Provide the (x, y) coordinate of the cell's center where the given text is located.  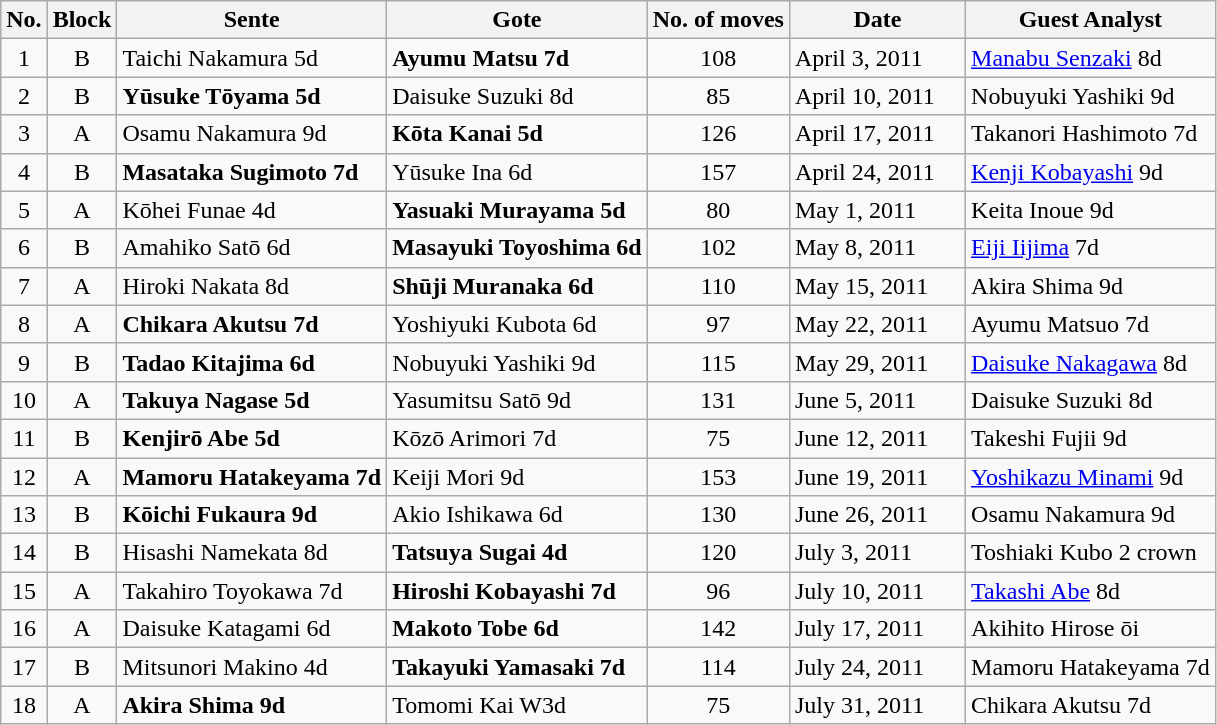
June 19, 2011 (877, 477)
16 (24, 629)
96 (718, 591)
Eiji Iijima 7d (1091, 248)
8 (24, 324)
Takashi Abe 8d (1091, 591)
12 (24, 477)
153 (718, 477)
Tomomi Kai W3d (517, 705)
May 1, 2011 (877, 210)
May 8, 2011 (877, 248)
9 (24, 362)
Ayumu Matsuo 7d (1091, 324)
Yūsuke Ina 6d (517, 172)
Akio Ishikawa 6d (517, 515)
Amahiko Satō 6d (252, 248)
6 (24, 248)
Masataka Sugimoto 7d (252, 172)
Yasumitsu Satō 9d (517, 400)
Takuya Nagase 5d (252, 400)
Masayuki Toyoshima 6d (517, 248)
15 (24, 591)
110 (718, 286)
1 (24, 58)
102 (718, 248)
10 (24, 400)
June 12, 2011 (877, 438)
Kenjirō Abe 5d (252, 438)
Gote (517, 20)
Toshiaki Kubo 2 crown (1091, 553)
Yoshikazu Minami 9d (1091, 477)
85 (718, 96)
June 5, 2011 (877, 400)
142 (718, 629)
Takahiro Toyokawa 7d (252, 591)
14 (24, 553)
May 15, 2011 (877, 286)
Date (877, 20)
Daisuke Nakagawa 8d (1091, 362)
Takanori Hashimoto 7d (1091, 134)
Keita Inoue 9d (1091, 210)
11 (24, 438)
Akihito Hirose ōi (1091, 629)
Hisashi Namekata 8d (252, 553)
Tatsuya Sugai 4d (517, 553)
131 (718, 400)
Yoshiyuki Kubota 6d (517, 324)
120 (718, 553)
July 31, 2011 (877, 705)
157 (718, 172)
130 (718, 515)
Kōhei Funae 4d (252, 210)
Sente (252, 20)
Yūsuke Tōyama 5d (252, 96)
18 (24, 705)
2 (24, 96)
7 (24, 286)
No. (24, 20)
Kōichi Fukaura 9d (252, 515)
Daisuke Katagami 6d (252, 629)
17 (24, 667)
108 (718, 58)
97 (718, 324)
Manabu Senzaki 8d (1091, 58)
115 (718, 362)
Tadao Kitajima 6d (252, 362)
Takeshi Fujii 9d (1091, 438)
Hiroshi Kobayashi 7d (517, 591)
Mitsunori Makino 4d (252, 667)
April 3, 2011 (877, 58)
Kōzō Arimori 7d (517, 438)
April 17, 2011 (877, 134)
5 (24, 210)
Takayuki Yamasaki 7d (517, 667)
No. of moves (718, 20)
4 (24, 172)
May 22, 2011 (877, 324)
June 26, 2011 (877, 515)
Hiroki Nakata 8d (252, 286)
July 17, 2011 (877, 629)
3 (24, 134)
Block (82, 20)
Makoto Tobe 6d (517, 629)
114 (718, 667)
Taichi Nakamura 5d (252, 58)
Shūji Muranaka 6d (517, 286)
July 3, 2011 (877, 553)
May 29, 2011 (877, 362)
Kenji Kobayashi 9d (1091, 172)
126 (718, 134)
April 10, 2011 (877, 96)
July 10, 2011 (877, 591)
Guest Analyst (1091, 20)
July 24, 2011 (877, 667)
13 (24, 515)
Kōta Kanai 5d (517, 134)
80 (718, 210)
April 24, 2011 (877, 172)
Ayumu Matsu 7d (517, 58)
Yasuaki Murayama 5d (517, 210)
Keiji Mori 9d (517, 477)
